Find where the given text appears and provide that cell's center as [X, Y] coordinate. 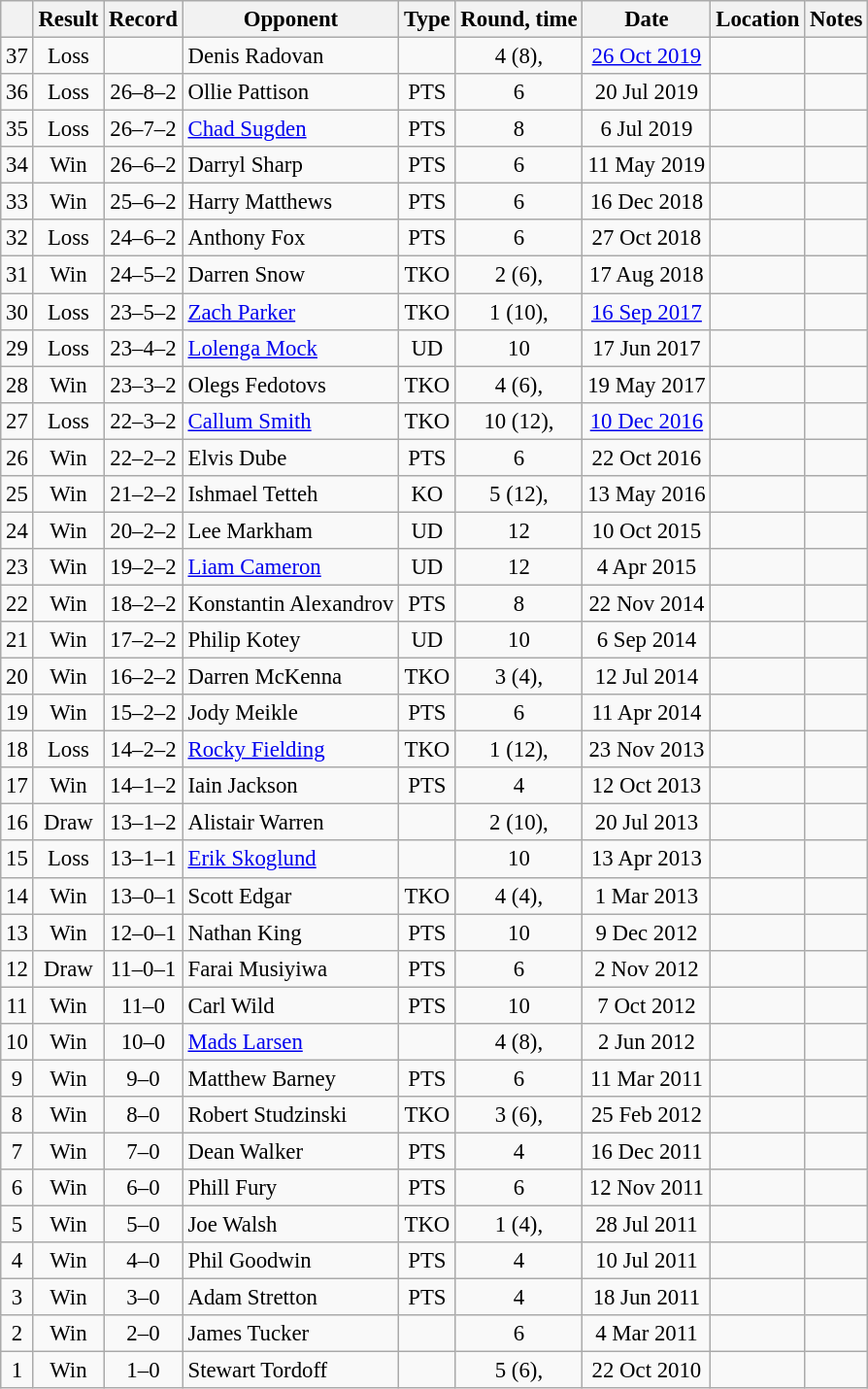
Type [427, 19]
1 (12), [518, 750]
12 Nov 2011 [647, 1188]
Darryl Sharp [291, 165]
14–2–2 [144, 750]
10 Jul 2011 [647, 1261]
Anthony Fox [291, 238]
9 [17, 1078]
17 Jun 2017 [647, 348]
5 (6), [518, 1371]
Callum Smith [291, 421]
7 [17, 1151]
19 May 2017 [647, 385]
Darren Snow [291, 275]
18–2–2 [144, 603]
27 Oct 2018 [647, 238]
23 [17, 567]
20–2–2 [144, 530]
10–0 [144, 1042]
Farai Musiyiwa [291, 968]
12 Jul 2014 [647, 677]
16 Sep 2017 [647, 312]
11–0–1 [144, 968]
35 [17, 129]
1 Mar 2013 [647, 896]
Matthew Barney [291, 1078]
24–5–2 [144, 275]
19 [17, 713]
37 [17, 56]
3 [17, 1298]
11–0 [144, 1005]
22 [17, 603]
Lolenga Mock [291, 348]
2 Jun 2012 [647, 1042]
26–6–2 [144, 165]
4 (6), [518, 385]
26–7–2 [144, 129]
23–4–2 [144, 348]
25 Feb 2012 [647, 1115]
10 Oct 2015 [647, 530]
Phil Goodwin [291, 1261]
20 [17, 677]
11 May 2019 [647, 165]
Zach Parker [291, 312]
Darren McKenna [291, 677]
16 Dec 2011 [647, 1151]
13 Apr 2013 [647, 860]
Record [144, 19]
26–8–2 [144, 92]
26 [17, 457]
1 (10), [518, 312]
1–0 [144, 1371]
3 (4), [518, 677]
12–0–1 [144, 932]
22 Oct 2016 [647, 457]
6 Sep 2014 [647, 640]
Erik Skoglund [291, 860]
22 Nov 2014 [647, 603]
22–2–2 [144, 457]
14 [17, 896]
13 [17, 932]
17 [17, 786]
2 [17, 1334]
5–0 [144, 1225]
21 [17, 640]
32 [17, 238]
17–2–2 [144, 640]
Chad Sugden [291, 129]
28 Jul 2011 [647, 1225]
25 [17, 494]
Jody Meikle [291, 713]
9 Dec 2012 [647, 932]
13–0–1 [144, 896]
Iain Jackson [291, 786]
4 Apr 2015 [647, 567]
17 Aug 2018 [647, 275]
Round, time [518, 19]
Result [68, 19]
18 Jun 2011 [647, 1298]
24 [17, 530]
36 [17, 92]
11 [17, 1005]
Elvis Dube [291, 457]
27 [17, 421]
Robert Studzinski [291, 1115]
6 Jul 2019 [647, 129]
James Tucker [291, 1334]
23–5–2 [144, 312]
13–1–2 [144, 823]
Nathan King [291, 932]
20 Jul 2013 [647, 823]
9–0 [144, 1078]
Konstantin Alexandrov [291, 603]
Date [647, 19]
13–1–1 [144, 860]
24–6–2 [144, 238]
Ishmael Tetteh [291, 494]
15 [17, 860]
22 Oct 2010 [647, 1371]
Opponent [291, 19]
15–2–2 [144, 713]
Location [757, 19]
1 [17, 1371]
29 [17, 348]
22–3–2 [144, 421]
Lee Markham [291, 530]
4 Mar 2011 [647, 1334]
Denis Radovan [291, 56]
25–6–2 [144, 202]
Ollie Pattison [291, 92]
12 Oct 2013 [647, 786]
2 (6), [518, 275]
Stewart Tordoff [291, 1371]
2–0 [144, 1334]
5 (12), [518, 494]
16 Dec 2018 [647, 202]
Harry Matthews [291, 202]
Adam Stretton [291, 1298]
33 [17, 202]
16–2–2 [144, 677]
34 [17, 165]
11 Apr 2014 [647, 713]
11 Mar 2011 [647, 1078]
4–0 [144, 1261]
21–2–2 [144, 494]
1 (4), [518, 1225]
Alistair Warren [291, 823]
14–1–2 [144, 786]
2 Nov 2012 [647, 968]
Scott Edgar [291, 896]
6–0 [144, 1188]
10 (12), [518, 421]
13 May 2016 [647, 494]
28 [17, 385]
Dean Walker [291, 1151]
Olegs Fedotovs [291, 385]
3–0 [144, 1298]
7 Oct 2012 [647, 1005]
Joe Walsh [291, 1225]
30 [17, 312]
23–3–2 [144, 385]
Liam Cameron [291, 567]
7–0 [144, 1151]
23 Nov 2013 [647, 750]
31 [17, 275]
5 [17, 1225]
18 [17, 750]
KO [427, 494]
Philip Kotey [291, 640]
20 Jul 2019 [647, 92]
26 Oct 2019 [647, 56]
Rocky Fielding [291, 750]
19–2–2 [144, 567]
16 [17, 823]
8–0 [144, 1115]
10 Dec 2016 [647, 421]
Carl Wild [291, 1005]
Mads Larsen [291, 1042]
3 (6), [518, 1115]
2 (10), [518, 823]
4 (4), [518, 896]
Notes [837, 19]
Phill Fury [291, 1188]
